Provide the [x, y] coordinate of the cell's center where the given text is located.  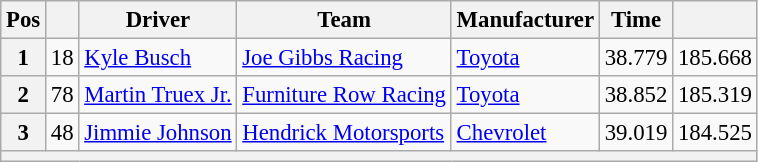
2 [24, 95]
Chevrolet [525, 133]
Time [636, 20]
Martin Truex Jr. [158, 95]
38.852 [636, 95]
Furniture Row Racing [344, 95]
Hendrick Motorsports [344, 133]
78 [62, 95]
185.668 [716, 58]
185.319 [716, 95]
Manufacturer [525, 20]
184.525 [716, 133]
3 [24, 133]
38.779 [636, 58]
48 [62, 133]
18 [62, 58]
Joe Gibbs Racing [344, 58]
Jimmie Johnson [158, 133]
Driver [158, 20]
Team [344, 20]
Pos [24, 20]
39.019 [636, 133]
Kyle Busch [158, 58]
1 [24, 58]
